Identify which cell holds the provided text, then report its (X, Y) central coordinate. 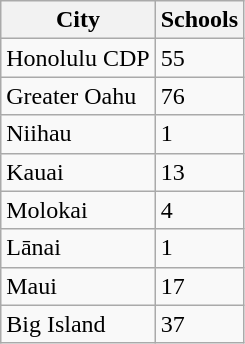
Schools (199, 20)
City (78, 20)
76 (199, 96)
Big Island (78, 324)
Greater Oahu (78, 96)
17 (199, 286)
55 (199, 58)
Niihau (78, 134)
37 (199, 324)
Lānai (78, 248)
Molokai (78, 210)
13 (199, 172)
Honolulu CDP (78, 58)
4 (199, 210)
Kauai (78, 172)
Maui (78, 286)
